Identify which cell holds the provided text, then report its [x, y] central coordinate. 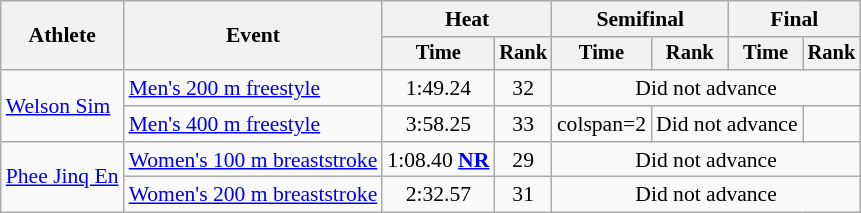
2:32.57 [438, 195]
Semifinal [640, 19]
31 [523, 195]
Phee Jinq En [62, 178]
Welson Sim [62, 106]
1:08.40 NR [438, 160]
Men's 400 m freestyle [254, 124]
colspan=2 [602, 124]
Women's 200 m breaststroke [254, 195]
Event [254, 36]
3:58.25 [438, 124]
1:49.24 [438, 88]
Men's 200 m freestyle [254, 88]
Heat [467, 19]
29 [523, 160]
Athlete [62, 36]
32 [523, 88]
Women's 100 m breaststroke [254, 160]
33 [523, 124]
Final [795, 19]
